Output the [x, y] coordinate of the center of the cell containing the given text.  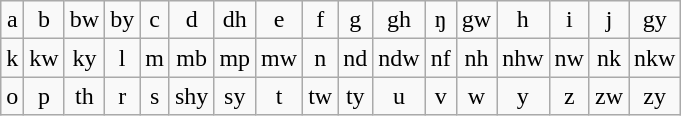
w [476, 96]
th [84, 96]
v [440, 96]
p [44, 96]
y [523, 96]
gw [476, 20]
nkw [654, 58]
gh [399, 20]
l [122, 58]
dh [235, 20]
z [569, 96]
gy [654, 20]
f [320, 20]
nf [440, 58]
ty [356, 96]
mp [235, 58]
c [155, 20]
ky [84, 58]
u [399, 96]
t [280, 96]
bw [84, 20]
sy [235, 96]
a [12, 20]
o [12, 96]
kw [44, 58]
g [356, 20]
h [523, 20]
n [320, 58]
e [280, 20]
nw [569, 58]
ŋ [440, 20]
b [44, 20]
ndw [399, 58]
i [569, 20]
by [122, 20]
nhw [523, 58]
zw [608, 96]
d [191, 20]
r [122, 96]
s [155, 96]
nd [356, 58]
tw [320, 96]
zy [654, 96]
j [608, 20]
m [155, 58]
nk [608, 58]
k [12, 58]
nh [476, 58]
shy [191, 96]
mb [191, 58]
mw [280, 58]
